Capture the cell that displays the provided text and extract its (X, Y) central coordinate. 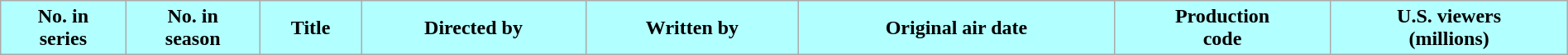
Productioncode (1222, 28)
Original air date (956, 28)
Directed by (473, 28)
Written by (692, 28)
Title (310, 28)
U.S. viewers(millions) (1449, 28)
No. inseries (63, 28)
No. inseason (193, 28)
